For the text-containing cell, return its midpoint in [X, Y] coordinate format. 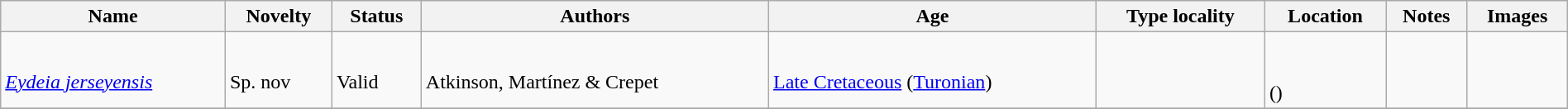
Atkinson, Martínez & Crepet [595, 70]
Novelty [278, 17]
Late Cretaceous (Turonian) [932, 70]
Authors [595, 17]
Name [113, 17]
Status [376, 17]
Type locality [1180, 17]
Age [932, 17]
Valid [376, 70]
Notes [1427, 17]
Location [1325, 17]
Sp. nov [278, 70]
Eydeia jerseyensis [113, 70]
Images [1517, 17]
() [1325, 70]
